Return the (x, y) coordinate for the center point of the cell that contains the specified text.  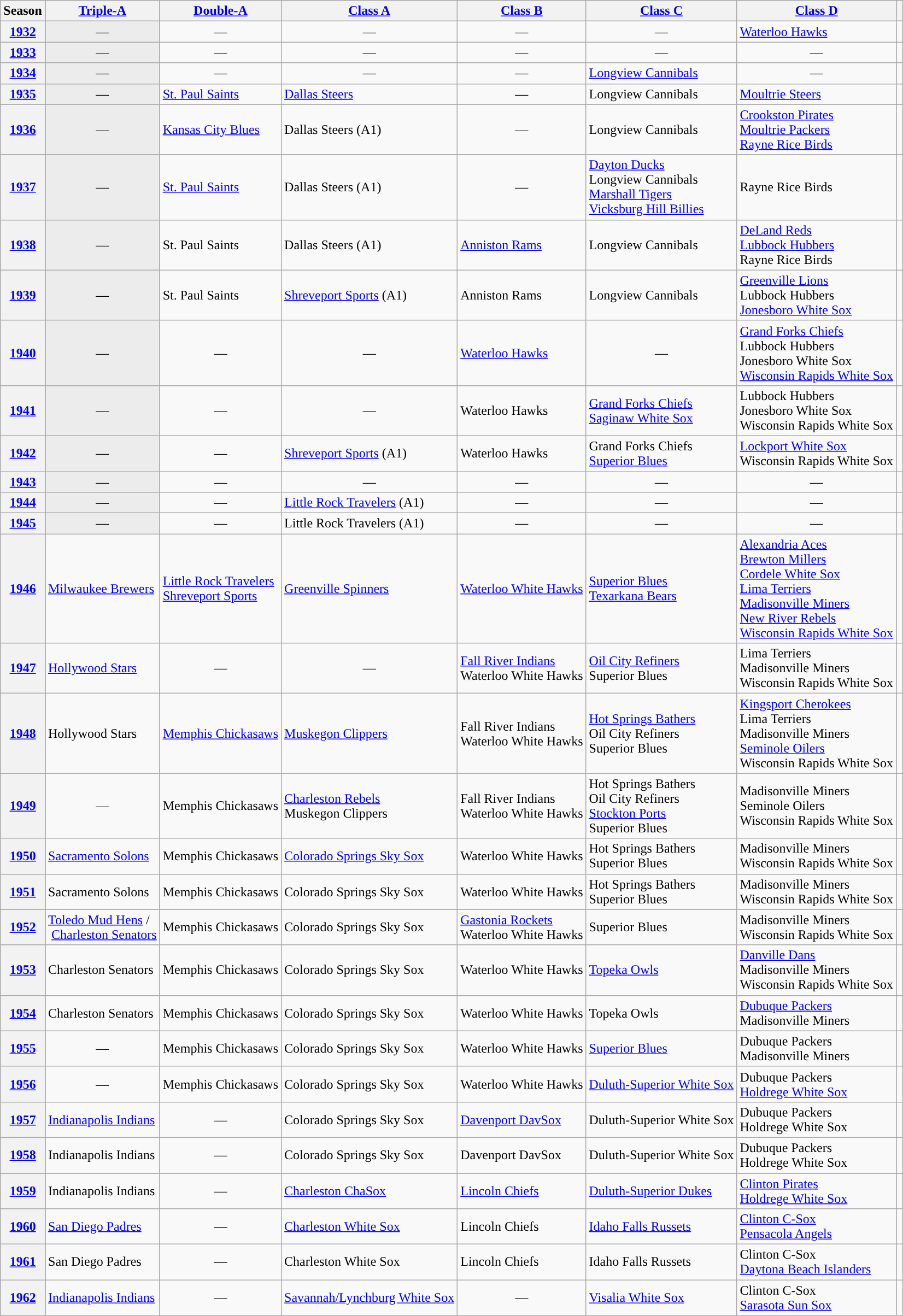
1940 (23, 353)
1960 (23, 1226)
Danville DansMadisonville MinersWisconsin Rapids White Sox (817, 970)
Grand Forks ChiefsLubbock HubbersJonesboro White SoxWisconsin Rapids White Sox (817, 353)
Madisonville MinersSeminole OilersWisconsin Rapids White Sox (817, 806)
1937 (23, 187)
1944 (23, 503)
1962 (23, 1297)
Class D (817, 11)
1943 (23, 481)
1955 (23, 1048)
Clinton C-SoxPensacola Angels (817, 1226)
Charleston RebelsMuskegon Clippers (370, 806)
1941 (23, 410)
Clinton PiratesHoldrege White Sox (817, 1190)
1935 (23, 94)
Visalia White Sox (661, 1297)
1932 (23, 32)
1947 (23, 668)
1953 (23, 970)
Class A (370, 11)
1938 (23, 245)
Muskegon Clippers (370, 733)
Greenville LionsLubbock HubbersJonesboro White Sox (817, 295)
1949 (23, 806)
Oil City RefinersSuperior Blues (661, 668)
1959 (23, 1190)
DeLand RedsLubbock HubbersRayne Rice Birds (817, 245)
Moultrie Steers (817, 94)
Little Rock TravelersShreveport Sports (220, 589)
Lockport White SoxWisconsin Rapids White Sox (817, 454)
1950 (23, 856)
1956 (23, 1084)
Crookston PiratesMoultrie PackersRayne Rice Birds (817, 130)
Class C (661, 11)
Hot Springs BathersOil City RefinersSuperior Blues (661, 733)
Triple-A (102, 11)
1948 (23, 733)
Clinton C-SoxDaytona Beach Islanders (817, 1262)
Season (23, 11)
1951 (23, 892)
Clinton C-SoxSarasota Sun Sox (817, 1297)
Gastonia RocketsWaterloo White Hawks (521, 927)
1939 (23, 295)
Grand Forks ChiefsSaginaw White Sox (661, 410)
Toledo Mud Hens / Charleston Senators (102, 927)
Lubbock HubbersJonesboro White SoxWisconsin Rapids White Sox (817, 410)
1958 (23, 1155)
1934 (23, 73)
1936 (23, 130)
Duluth-Superior Dukes (661, 1190)
Charleston ChaSox (370, 1190)
1957 (23, 1119)
Superior BluesTexarkana Bears (661, 589)
Kansas City Blues (220, 130)
Alexandria AcesBrewton MillersCordele White SoxLima TerriersMadisonville MinersNew River RebelsWisconsin Rapids White Sox (817, 589)
1945 (23, 524)
Savannah/Lynchburg White Sox (370, 1297)
1952 (23, 927)
Grand Forks ChiefsSuperior Blues (661, 454)
Greenville Spinners (370, 589)
Hot Springs BathersOil City RefinersStockton PortsSuperior Blues (661, 806)
Dayton DucksLongview CannibalsMarshall TigersVicksburg Hill Billies (661, 187)
Lima TerriersMadisonville MinersWisconsin Rapids White Sox (817, 668)
Kingsport CherokeesLima TerriersMadisonville MinersSeminole OilersWisconsin Rapids White Sox (817, 733)
Rayne Rice Birds (817, 187)
Double-A (220, 11)
1946 (23, 589)
1954 (23, 1013)
1961 (23, 1262)
Milwaukee Brewers (102, 589)
1942 (23, 454)
1933 (23, 52)
Class B (521, 11)
Dallas Steers (370, 94)
